Scan for the cell matching the given text and deliver its [X, Y] coordinate at center. 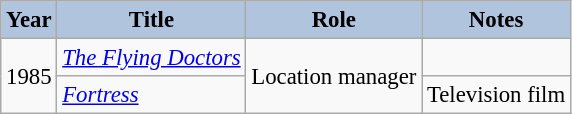
Fortress [152, 95]
Title [152, 20]
Location manager [334, 76]
Notes [496, 20]
Television film [496, 95]
1985 [29, 76]
The Flying Doctors [152, 58]
Role [334, 20]
Year [29, 20]
